Determine the [X, Y] coordinate at the center of the cell enclosing the given text.  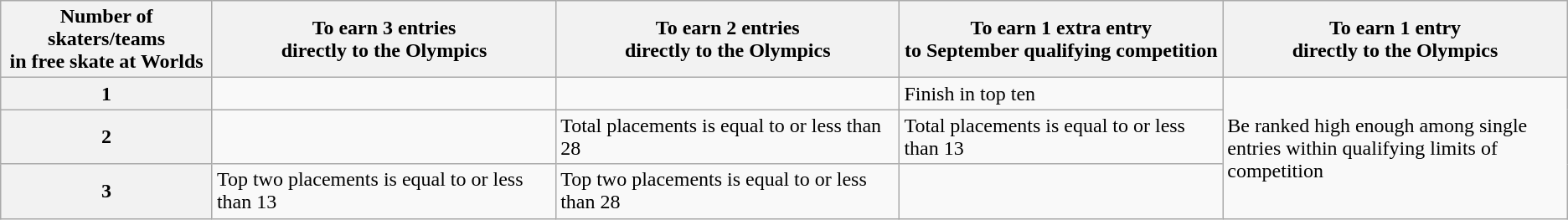
2 [107, 137]
To earn 1 entry directly to the Olympics [1395, 39]
To earn 2 entries directly to the Olympics [728, 39]
Top two placements is equal to or less than 28 [728, 191]
1 [107, 94]
Total placements is equal to or less than 28 [728, 137]
Be ranked high enough among single entries within qualifying limits of competition [1395, 148]
Number of skaters/teams in free skate at Worlds [107, 39]
Top two placements is equal to or less than 13 [384, 191]
To earn 3 entries directly to the Olympics [384, 39]
3 [107, 191]
Total placements is equal to or less than 13 [1061, 137]
To earn 1 extra entry to September qualifying competition [1061, 39]
Finish in top ten [1061, 94]
